Capture the cell that displays the provided text and extract its (x, y) central coordinate. 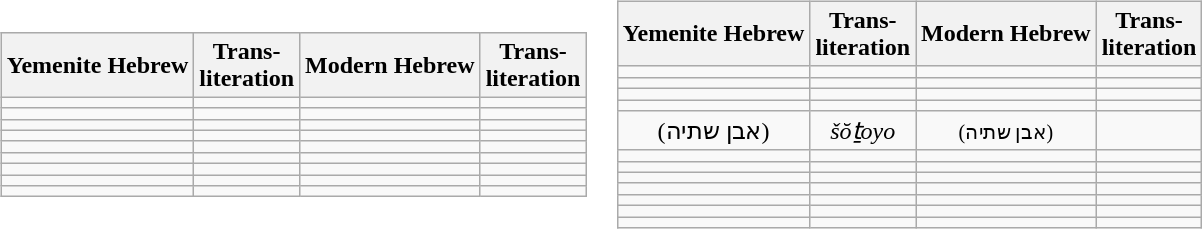
šŏṯoyo (863, 131)
